Identify which cell holds the provided text, then report its [X, Y] central coordinate. 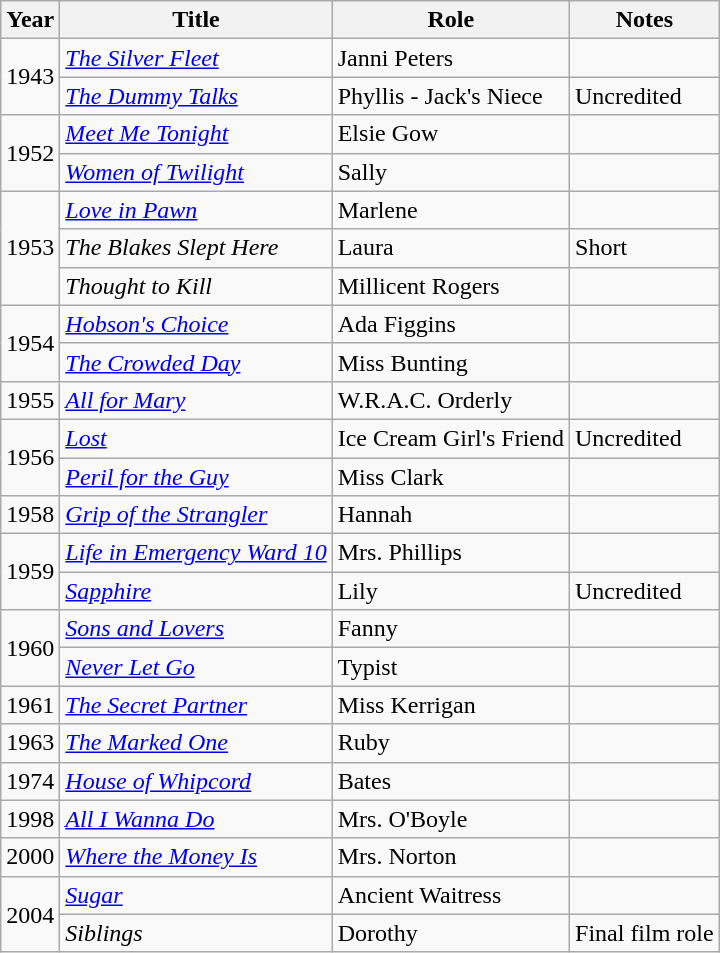
The Crowded Day [196, 362]
Miss Kerrigan [450, 705]
The Secret Partner [196, 705]
Siblings [196, 933]
1955 [30, 400]
Typist [450, 667]
Ice Cream Girl's Friend [450, 438]
Sally [450, 172]
Grip of the Strangler [196, 515]
Never Let Go [196, 667]
1954 [30, 343]
All for Mary [196, 400]
Mrs. O'Boyle [450, 819]
Sugar [196, 895]
The Marked One [196, 743]
Where the Money Is [196, 857]
Janni Peters [450, 58]
All I Wanna Do [196, 819]
Fanny [450, 629]
The Dummy Talks [196, 96]
1943 [30, 77]
1956 [30, 457]
1998 [30, 819]
1958 [30, 515]
Lost [196, 438]
1974 [30, 781]
1963 [30, 743]
Peril for the Guy [196, 477]
Final film role [645, 933]
W.R.A.C. Orderly [450, 400]
1953 [30, 248]
Mrs. Norton [450, 857]
Millicent Rogers [450, 286]
Ruby [450, 743]
Title [196, 20]
Miss Clark [450, 477]
Hannah [450, 515]
1959 [30, 572]
Laura [450, 248]
Marlene [450, 210]
Hobson's Choice [196, 324]
Phyllis - Jack's Niece [450, 96]
Mrs. Phillips [450, 553]
Year [30, 20]
Ada Figgins [450, 324]
1952 [30, 153]
Lily [450, 591]
2000 [30, 857]
Life in Emergency Ward 10 [196, 553]
Short [645, 248]
2004 [30, 914]
1960 [30, 648]
Sons and Lovers [196, 629]
Sapphire [196, 591]
Women of Twilight [196, 172]
Ancient Waitress [450, 895]
Love in Pawn [196, 210]
Role [450, 20]
The Blakes Slept Here [196, 248]
Elsie Gow [450, 134]
Notes [645, 20]
Dorothy [450, 933]
Meet Me Tonight [196, 134]
Bates [450, 781]
The Silver Fleet [196, 58]
Thought to Kill [196, 286]
Miss Bunting [450, 362]
1961 [30, 705]
House of Whipcord [196, 781]
